Identify which cell holds the provided text, then report its [X, Y] central coordinate. 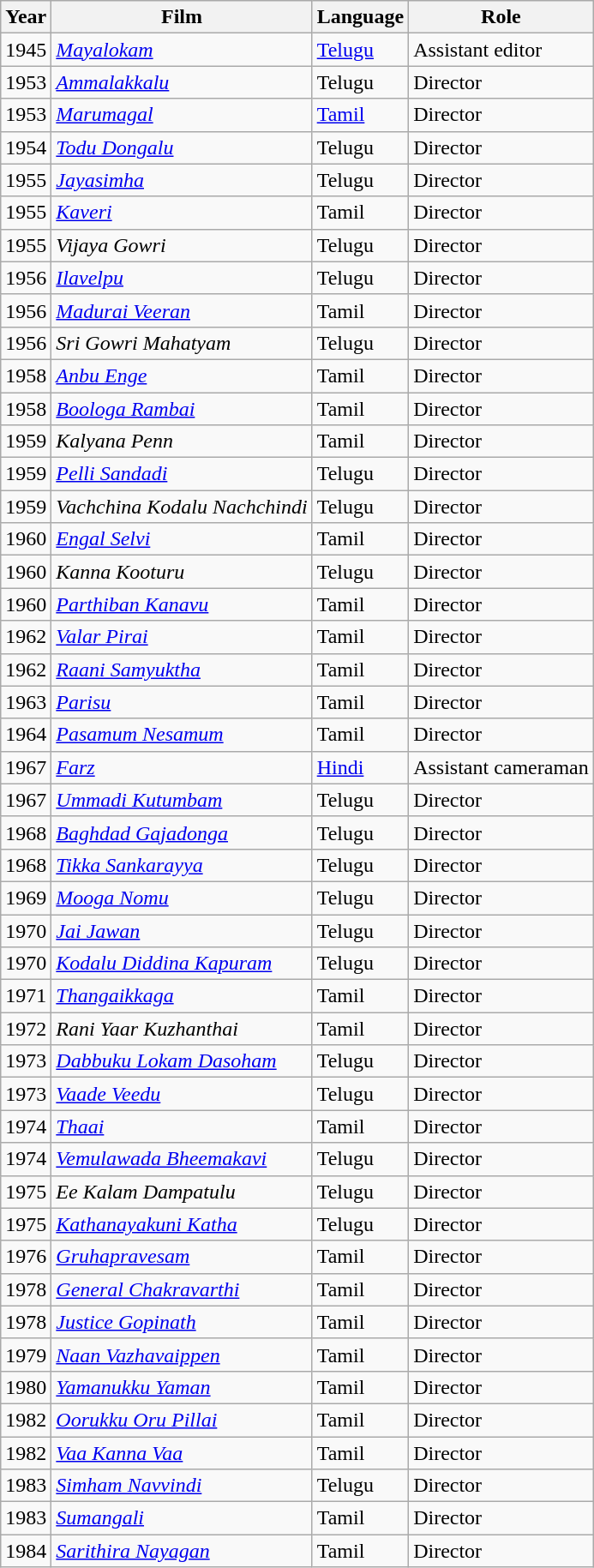
Assistant cameraman [501, 767]
Jayasimha [182, 180]
Assistant editor [501, 50]
Madurai Veeran [182, 310]
Pelli Sandadi [182, 474]
Gruhapravesam [182, 1257]
Sumangali [182, 1518]
Ilavelpu [182, 278]
1964 [26, 735]
Tikka Sankarayya [182, 865]
Language [360, 17]
Thaai [182, 1126]
Vemulawada Bheemakavi [182, 1159]
Ummadi Kutumbam [182, 800]
Valar Pirai [182, 637]
Jai Jawan [182, 930]
Ammalakkalu [182, 82]
1976 [26, 1257]
Kathanayakuni Katha [182, 1224]
1984 [26, 1551]
Kodalu Diddina Kapuram [182, 964]
Mooga Nomu [182, 898]
Rani Yaar Kuzhanthai [182, 1029]
Vaade Veedu [182, 1094]
Ee Kalam Dampatulu [182, 1192]
1980 [26, 1387]
Hindi [360, 767]
Parisu [182, 702]
Thangaikkaga [182, 996]
Kanna Kooturu [182, 572]
Parthiban Kanavu [182, 604]
Vachchina Kodalu Nachchindi [182, 507]
Marumagal [182, 115]
1963 [26, 702]
Kalyana Penn [182, 442]
Film [182, 17]
1971 [26, 996]
Pasamum Nesamum [182, 735]
1954 [26, 147]
1945 [26, 50]
Vaa Kanna Vaa [182, 1453]
Raani Samyuktha [182, 670]
Boologa Rambai [182, 409]
Kaveri [182, 213]
Naan Vazhavaippen [182, 1355]
Justice Gopinath [182, 1322]
Dabbuku Lokam Dasoham [182, 1061]
Todu Dongalu [182, 147]
1979 [26, 1355]
1969 [26, 898]
Farz [182, 767]
Oorukku Oru Pillai [182, 1420]
1972 [26, 1029]
Sri Gowri Mahatyam [182, 343]
Vijaya Gowri [182, 245]
Year [26, 17]
Mayalokam [182, 50]
Yamanukku Yaman [182, 1387]
Anbu Enge [182, 375]
Role [501, 17]
Engal Selvi [182, 539]
General Chakravarthi [182, 1289]
Simham Navvindi [182, 1486]
Sarithira Nayagan [182, 1551]
Baghdad Gajadonga [182, 832]
